From the cell containing the given text, extract its center point as (X, Y) coordinate. 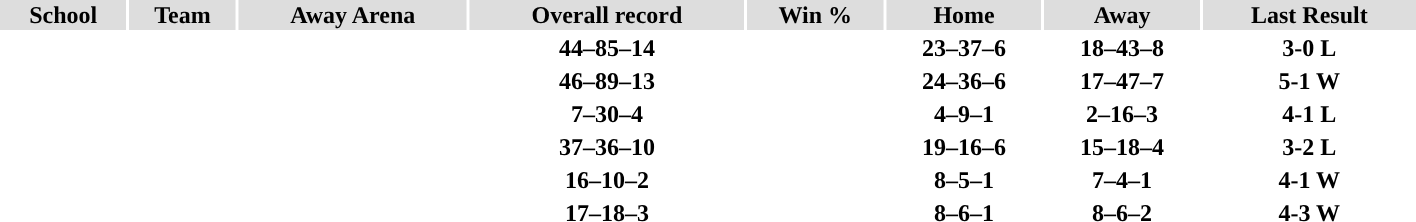
18–43–8 (1122, 48)
7–30–4 (607, 114)
24–36–6 (964, 81)
Last Result (1310, 15)
School (64, 15)
37–36–10 (607, 147)
Home (964, 15)
44–85–14 (607, 48)
4–9–1 (964, 114)
4-1 L (1310, 114)
17–47–7 (1122, 81)
23–37–6 (964, 48)
2–16–3 (1122, 114)
15–18–4 (1122, 147)
Away (1122, 15)
8–5–1 (964, 180)
7–4–1 (1122, 180)
Away Arena (353, 15)
4-1 W (1310, 180)
46–89–13 (607, 81)
19–16–6 (964, 147)
16–10–2 (607, 180)
Team (183, 15)
3-2 L (1310, 147)
5-1 W (1310, 81)
3-0 L (1310, 48)
Overall record (607, 15)
Win % (815, 15)
